Provide the [x, y] coordinate of the cell's center where the given text is located.  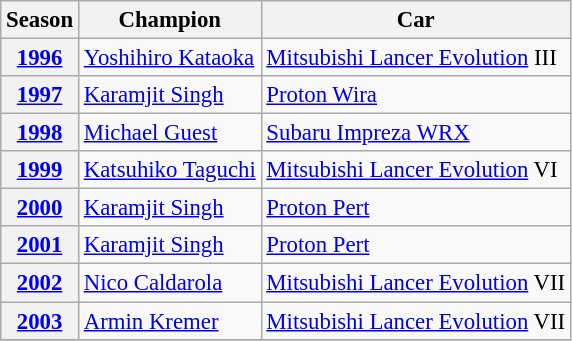
Katsuhiko Taguchi [170, 170]
Subaru Impreza WRX [416, 133]
1996 [40, 58]
Michael Guest [170, 133]
2000 [40, 208]
Nico Caldarola [170, 283]
2001 [40, 245]
1998 [40, 133]
Season [40, 20]
1999 [40, 170]
Car [416, 20]
Champion [170, 20]
Yoshihiro Kataoka [170, 58]
Armin Kremer [170, 321]
Mitsubishi Lancer Evolution VI [416, 170]
1997 [40, 95]
Proton Wira [416, 95]
2003 [40, 321]
Mitsubishi Lancer Evolution III [416, 58]
2002 [40, 283]
